Locate the cell with the specified text and output its (X, Y) center coordinate. 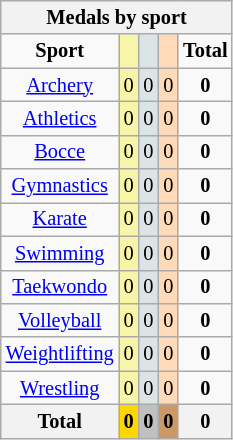
Volleyball (60, 320)
Medals by sport (117, 17)
Karate (60, 219)
Bocce (60, 152)
Swimming (60, 253)
Wrestling (60, 388)
Gymnastics (60, 186)
Sport (60, 51)
Athletics (60, 118)
Weightlifting (60, 354)
Taekwondo (60, 287)
Archery (60, 85)
